From the cell containing the given text, extract its center point as (X, Y) coordinate. 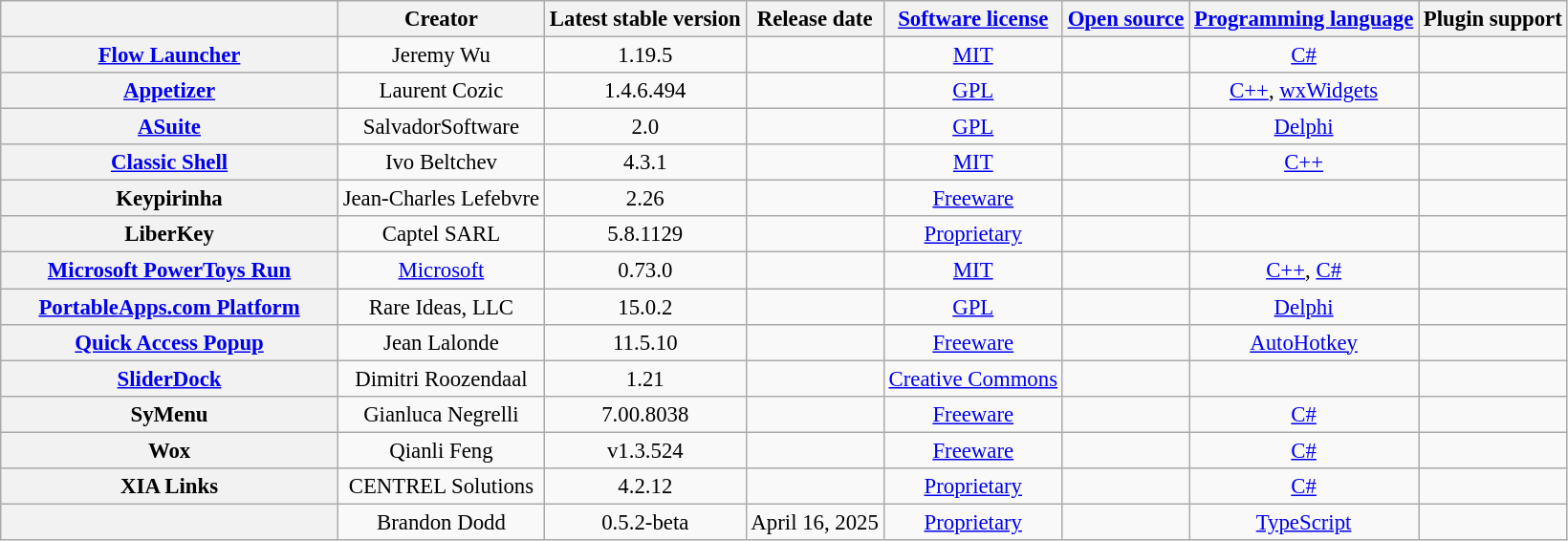
C++, wxWidgets (1304, 91)
TypeScript (1304, 522)
Creative Commons (973, 379)
Plugin support (1493, 19)
C++, C# (1304, 270)
4.2.12 (646, 487)
4.3.1 (646, 162)
Jean Lalonde (441, 342)
2.26 (646, 199)
0.5.2-beta (646, 522)
Open source (1125, 19)
SalvadorSoftware (441, 127)
Appetizer (170, 91)
2.0 (646, 127)
0.73.0 (646, 270)
Microsoft PowerToys Run (170, 270)
Jeremy Wu (441, 55)
ASuite (170, 127)
April 16, 2025 (815, 522)
Captel SARL (441, 234)
Ivo Beltchev (441, 162)
PortableApps.com Platform (170, 307)
SyMenu (170, 414)
Latest stable version (646, 19)
1.21 (646, 379)
11.5.10 (646, 342)
Programming language (1304, 19)
Classic Shell (170, 162)
Wox (170, 450)
Dimitri Roozendaal (441, 379)
Release date (815, 19)
v1.3.524 (646, 450)
CENTREL Solutions (441, 487)
Brandon Dodd (441, 522)
Gianluca Negrelli (441, 414)
Rare Ideas, LLC (441, 307)
Microsoft (441, 270)
Creator (441, 19)
Keypirinha (170, 199)
Software license (973, 19)
AutoHotkey (1304, 342)
1.4.6.494 (646, 91)
Jean-Charles Lefebvre (441, 199)
7.00.8038 (646, 414)
C++ (1304, 162)
1.19.5 (646, 55)
Quick Access Popup (170, 342)
15.0.2 (646, 307)
LiberKey (170, 234)
Flow Launcher (170, 55)
SliderDock (170, 379)
Laurent Cozic (441, 91)
XIA Links (170, 487)
5.8.1129 (646, 234)
Qianli Feng (441, 450)
